Detect which cell encompasses the target text, then output its (X, Y) center coordinate. 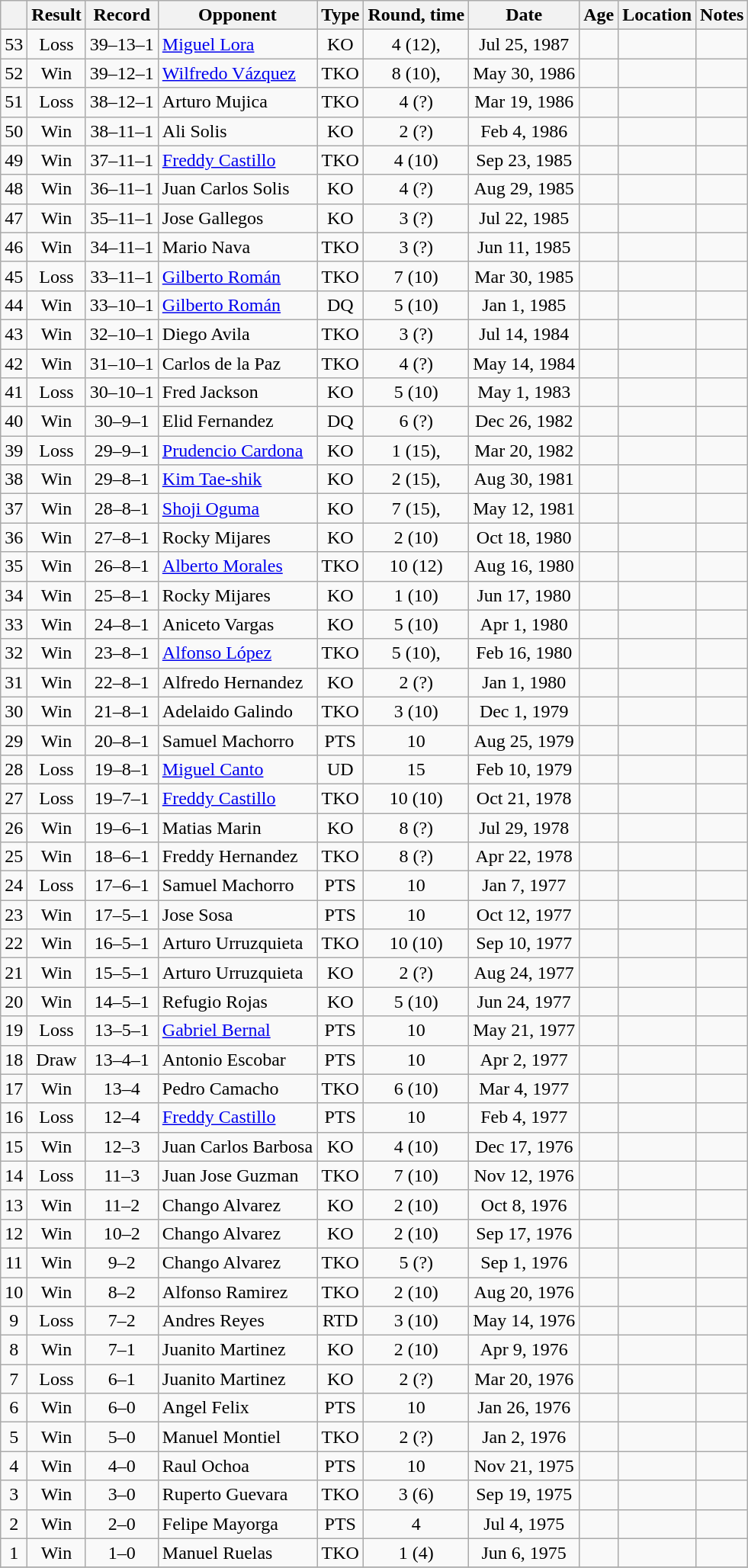
Round, time (416, 15)
13–4 (122, 1089)
Jun 6, 1975 (525, 1553)
Arturo Mujica (237, 102)
6 (14, 1408)
Adelaido Galindo (237, 711)
Nov 21, 1975 (525, 1466)
Record (122, 15)
Aug 16, 1980 (525, 566)
6 (?) (416, 422)
50 (14, 131)
28 (14, 769)
Alfonso Ramirez (237, 1292)
11 (14, 1262)
13 (14, 1204)
39–12–1 (122, 73)
19–6–1 (122, 827)
6 (10) (416, 1089)
Carlos de la Paz (237, 364)
5 (14, 1437)
Jul 29, 1978 (525, 827)
Date (525, 15)
12 (14, 1233)
Kim Tae-shik (237, 479)
17–5–1 (122, 915)
34 (14, 595)
Jose Sosa (237, 915)
3 (14, 1495)
Feb 4, 1986 (525, 131)
40 (14, 422)
14 (14, 1175)
May 14, 1976 (525, 1321)
Manuel Montiel (237, 1437)
Oct 12, 1977 (525, 915)
1 (10) (416, 595)
May 14, 1984 (525, 364)
Age (599, 15)
25 (14, 857)
20–8–1 (122, 740)
Wilfredo Vázquez (237, 73)
16–5–1 (122, 944)
7–1 (122, 1350)
Sep 1, 1976 (525, 1262)
27 (14, 798)
Jul 22, 1985 (525, 218)
Sep 17, 1976 (525, 1233)
Jun 17, 1980 (525, 595)
Juan Carlos Barbosa (237, 1146)
Mar 20, 1976 (525, 1379)
Juan Carlos Solis (237, 189)
38 (14, 479)
24 (14, 886)
Dec 26, 1982 (525, 422)
Pedro Camacho (237, 1089)
Gabriel Bernal (237, 1031)
Location (657, 15)
37–11–1 (122, 160)
28–8–1 (122, 508)
22–8–1 (122, 682)
Feb 16, 1980 (525, 653)
Sep 10, 1977 (525, 944)
29–9–1 (122, 451)
Opponent (237, 15)
May 30, 1986 (525, 73)
2 (15), (416, 479)
39 (14, 451)
Elid Fernandez (237, 422)
1 (14, 1553)
Shoji Oguma (237, 508)
13–5–1 (122, 1031)
Notes (722, 15)
Jun 11, 1985 (525, 247)
5 (?) (416, 1262)
29 (14, 740)
UD (340, 769)
20 (14, 1002)
6–1 (122, 1379)
Jan 26, 1976 (525, 1408)
17–6–1 (122, 886)
5–0 (122, 1437)
11–3 (122, 1175)
Mar 30, 1985 (525, 276)
8 (14, 1350)
Jan 2, 1976 (525, 1437)
26 (14, 827)
19–7–1 (122, 798)
13–4–1 (122, 1060)
Aug 29, 1985 (525, 189)
Mar 4, 1977 (525, 1089)
Jul 4, 1975 (525, 1524)
38–12–1 (122, 102)
10–2 (122, 1233)
37 (14, 508)
49 (14, 160)
Mario Nava (237, 247)
Apr 9, 1976 (525, 1350)
11–2 (122, 1204)
Prudencio Cardona (237, 451)
32 (14, 653)
7 (15), (416, 508)
May 12, 1981 (525, 508)
Oct 18, 1980 (525, 537)
53 (14, 44)
6–0 (122, 1408)
Mar 19, 1986 (525, 102)
31 (14, 682)
45 (14, 276)
17 (14, 1089)
25–8–1 (122, 595)
41 (14, 393)
21 (14, 973)
1 (15), (416, 451)
Angel Felix (237, 1408)
May 1, 1983 (525, 393)
19–8–1 (122, 769)
Jul 14, 1984 (525, 334)
52 (14, 73)
RTD (340, 1321)
Alfonso López (237, 653)
Manuel Ruelas (237, 1553)
35–11–1 (122, 218)
33–11–1 (122, 276)
Jun 24, 1977 (525, 1002)
Aug 25, 1979 (525, 740)
24–8–1 (122, 624)
Freddy Hernandez (237, 857)
42 (14, 364)
Type (340, 15)
Juan Jose Guzman (237, 1175)
43 (14, 334)
1 (4) (416, 1553)
12–4 (122, 1117)
Aug 24, 1977 (525, 973)
Jan 7, 1977 (525, 886)
Ali Solis (237, 131)
16 (14, 1117)
2–0 (122, 1524)
38–11–1 (122, 131)
Apr 22, 1978 (525, 857)
27–8–1 (122, 537)
Miguel Canto (237, 769)
35 (14, 566)
Dec 1, 1979 (525, 711)
Jan 1, 1980 (525, 682)
23–8–1 (122, 653)
4–0 (122, 1466)
Alfredo Hernandez (237, 682)
Ruperto Guevara (237, 1495)
29–8–1 (122, 479)
Fred Jackson (237, 393)
Oct 21, 1978 (525, 798)
51 (14, 102)
Matias Marin (237, 827)
30–9–1 (122, 422)
34–11–1 (122, 247)
Felipe Mayorga (237, 1524)
15–5–1 (122, 973)
21–8–1 (122, 711)
31–10–1 (122, 364)
Refugio Rojas (237, 1002)
32–10–1 (122, 334)
36–11–1 (122, 189)
Feb 4, 1977 (525, 1117)
Nov 12, 1976 (525, 1175)
Andres Reyes (237, 1321)
9 (14, 1321)
14–5–1 (122, 1002)
4 (12), (416, 44)
1–0 (122, 1553)
Oct 8, 1976 (525, 1204)
9–2 (122, 1262)
30–10–1 (122, 393)
Aug 20, 1976 (525, 1292)
Aug 30, 1981 (525, 479)
Sep 19, 1975 (525, 1495)
23 (14, 915)
Raul Ochoa (237, 1466)
3–0 (122, 1495)
12–3 (122, 1146)
3 (6) (416, 1495)
39–13–1 (122, 44)
Draw (56, 1060)
26–8–1 (122, 566)
Aniceto Vargas (237, 624)
Result (56, 15)
47 (14, 218)
Diego Avila (237, 334)
Mar 20, 1982 (525, 451)
Apr 2, 1977 (525, 1060)
Antonio Escobar (237, 1060)
Miguel Lora (237, 44)
36 (14, 537)
18–6–1 (122, 857)
10 (12) (416, 566)
22 (14, 944)
30 (14, 711)
Feb 10, 1979 (525, 769)
7 (14, 1379)
May 21, 1977 (525, 1031)
7–2 (122, 1321)
18 (14, 1060)
46 (14, 247)
33 (14, 624)
5 (10), (416, 653)
Jul 25, 1987 (525, 44)
Jan 1, 1985 (525, 305)
2 (14, 1524)
8 (10), (416, 73)
48 (14, 189)
Dec 17, 1976 (525, 1146)
44 (14, 305)
19 (14, 1031)
Sep 23, 1985 (525, 160)
Apr 1, 1980 (525, 624)
33–10–1 (122, 305)
Alberto Morales (237, 566)
8–2 (122, 1292)
Jose Gallegos (237, 218)
